For the text-containing cell, return its midpoint in (X, Y) coordinate format. 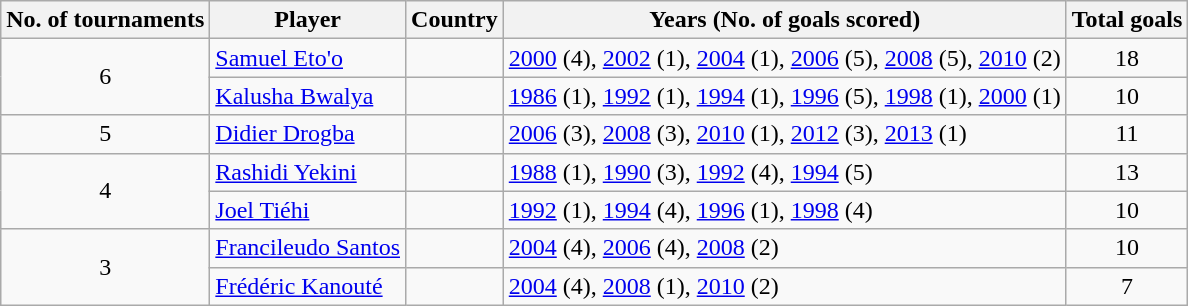
Samuel Eto'o (308, 58)
4 (106, 191)
2004 (4), 2006 (4), 2008 (2) (784, 248)
1988 (1), 1990 (3), 1992 (4), 1994 (5) (784, 172)
13 (1127, 172)
1986 (1), 1992 (1), 1994 (1), 1996 (5), 1998 (1), 2000 (1) (784, 96)
1992 (1), 1994 (4), 1996 (1), 1998 (4) (784, 210)
Total goals (1127, 20)
No. of tournaments (106, 20)
18 (1127, 58)
3 (106, 267)
Player (308, 20)
Francileudo Santos (308, 248)
5 (106, 134)
2006 (3), 2008 (3), 2010 (1), 2012 (3), 2013 (1) (784, 134)
Country (455, 20)
Kalusha Bwalya (308, 96)
6 (106, 77)
11 (1127, 134)
Rashidi Yekini (308, 172)
Didier Drogba (308, 134)
7 (1127, 286)
Frédéric Kanouté (308, 286)
2004 (4), 2008 (1), 2010 (2) (784, 286)
Years (No. of goals scored) (784, 20)
2000 (4), 2002 (1), 2004 (1), 2006 (5), 2008 (5), 2010 (2) (784, 58)
Joel Tiéhi (308, 210)
